Capture the cell that displays the provided text and extract its (x, y) central coordinate. 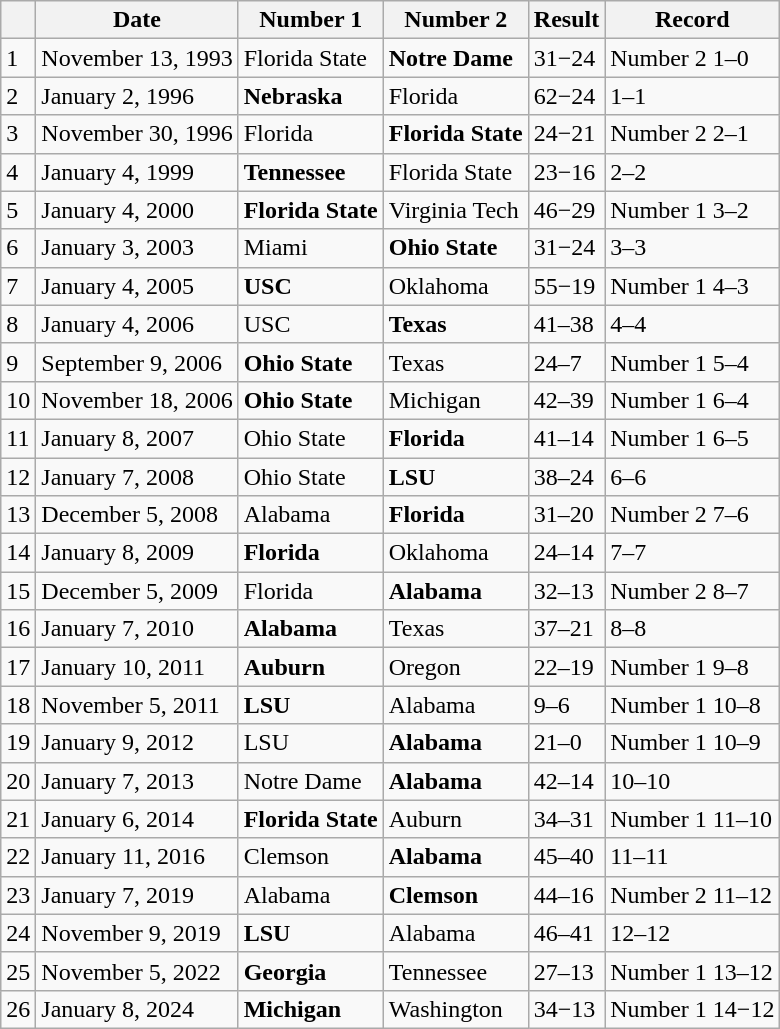
January 7, 2010 (137, 629)
Number 2 8–7 (692, 591)
6–6 (692, 477)
16 (18, 629)
Number 1 13–12 (692, 971)
Number 2 1–0 (692, 58)
3 (18, 134)
4–4 (692, 324)
Number 1 10–9 (692, 743)
Virginia Tech (456, 210)
21 (18, 819)
4 (18, 172)
3–3 (692, 248)
9 (18, 362)
6 (18, 248)
25 (18, 971)
20 (18, 781)
13 (18, 515)
34–31 (566, 819)
18 (18, 705)
22 (18, 857)
42–14 (566, 781)
Result (566, 20)
22–19 (566, 667)
Oregon (456, 667)
January 8, 2009 (137, 553)
Number 1 (310, 20)
January 7, 2008 (137, 477)
January 4, 2000 (137, 210)
January 3, 2003 (137, 248)
January 4, 2006 (137, 324)
January 8, 2007 (137, 438)
10–10 (692, 781)
January 9, 2012 (137, 743)
Number 2 2–1 (692, 134)
21–0 (566, 743)
34−13 (566, 1009)
41–38 (566, 324)
12–12 (692, 933)
11 (18, 438)
8 (18, 324)
Washington (456, 1009)
15 (18, 591)
Number 1 14−12 (692, 1009)
Record (692, 20)
38–24 (566, 477)
January 10, 2011 (137, 667)
January 11, 2016 (137, 857)
45–40 (566, 857)
Number 1 5–4 (692, 362)
Nebraska (310, 96)
24–14 (566, 553)
26 (18, 1009)
10 (18, 400)
January 4, 1999 (137, 172)
11–11 (692, 857)
46–41 (566, 933)
2 (18, 96)
January 2, 1996 (137, 96)
Miami (310, 248)
December 5, 2009 (137, 591)
September 9, 2006 (137, 362)
November 5, 2011 (137, 705)
62−24 (566, 96)
17 (18, 667)
Georgia (310, 971)
Number 1 6–5 (692, 438)
December 5, 2008 (137, 515)
January 4, 2005 (137, 286)
19 (18, 743)
November 18, 2006 (137, 400)
November 13, 1993 (137, 58)
November 9, 2019 (137, 933)
2–2 (692, 172)
January 6, 2014 (137, 819)
23−16 (566, 172)
31–20 (566, 515)
1–1 (692, 96)
41–14 (566, 438)
November 5, 2022 (137, 971)
46−29 (566, 210)
5 (18, 210)
37–21 (566, 629)
Number 2 7–6 (692, 515)
8–8 (692, 629)
January 8, 2024 (137, 1009)
Number 1 3–2 (692, 210)
55−19 (566, 286)
Number 1 6–4 (692, 400)
24−21 (566, 134)
January 7, 2013 (137, 781)
24–7 (566, 362)
44–16 (566, 895)
14 (18, 553)
January 7, 2019 (137, 895)
23 (18, 895)
Number 1 9–8 (692, 667)
7 (18, 286)
Number 1 10–8 (692, 705)
Number 1 4–3 (692, 286)
Number 2 11–12 (692, 895)
42–39 (566, 400)
Number 1 11–10 (692, 819)
1 (18, 58)
7–7 (692, 553)
Date (137, 20)
November 30, 1996 (137, 134)
24 (18, 933)
27–13 (566, 971)
9–6 (566, 705)
32–13 (566, 591)
12 (18, 477)
Number 2 (456, 20)
